Extract the (X, Y) coordinate from the center of the cell holding the provided text.  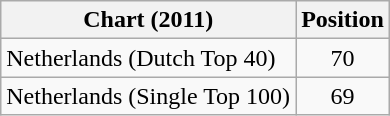
Chart (2011) (148, 20)
Netherlands (Dutch Top 40) (148, 58)
69 (343, 96)
70 (343, 58)
Position (343, 20)
Netherlands (Single Top 100) (148, 96)
